Return (X, Y) of the center of cell containing provided text 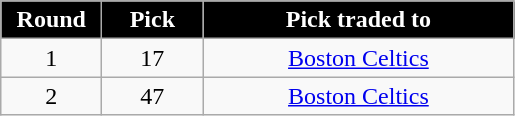
Round (52, 20)
47 (152, 96)
1 (52, 58)
17 (152, 58)
2 (52, 96)
Pick (152, 20)
Pick traded to (358, 20)
